Return (X, Y) of the center of cell containing provided text 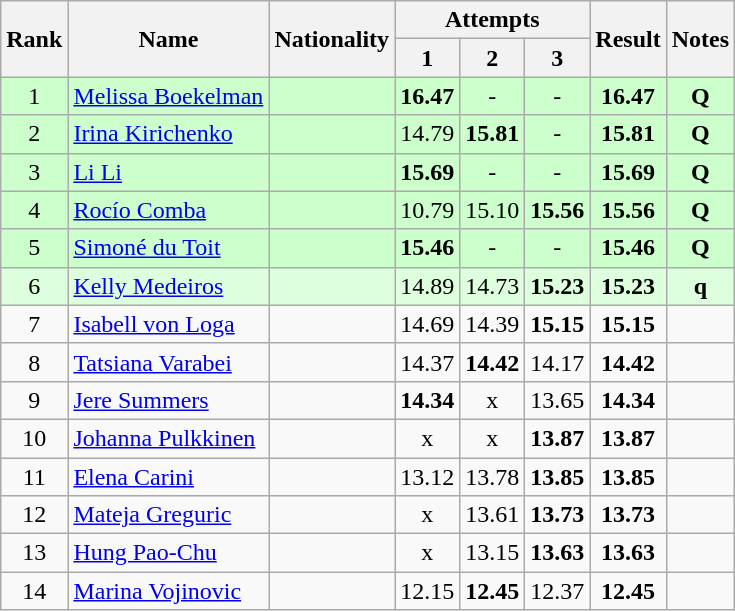
Johanna Pulkkinen (168, 438)
14.79 (428, 134)
13.61 (492, 515)
9 (34, 400)
Attempts (492, 20)
Simoné du Toit (168, 248)
13.78 (492, 477)
Tatsiana Varabei (168, 362)
Isabell von Loga (168, 324)
Mateja Greguric (168, 515)
14.69 (428, 324)
Jere Summers (168, 400)
Li Li (168, 172)
Nationality (332, 39)
7 (34, 324)
12 (34, 515)
Name (168, 39)
Irina Kirichenko (168, 134)
Elena Carini (168, 477)
Marina Vojinovic (168, 591)
14.39 (492, 324)
13.12 (428, 477)
11 (34, 477)
8 (34, 362)
q (700, 286)
Notes (700, 39)
5 (34, 248)
14 (34, 591)
14.89 (428, 286)
13.15 (492, 553)
10.79 (428, 210)
Kelly Medeiros (168, 286)
Melissa Boekelman (168, 96)
12.15 (428, 591)
10 (34, 438)
4 (34, 210)
12.37 (558, 591)
Hung Pao-Chu (168, 553)
Rank (34, 39)
13.65 (558, 400)
15.10 (492, 210)
6 (34, 286)
13 (34, 553)
14.17 (558, 362)
14.73 (492, 286)
14.37 (428, 362)
Result (628, 39)
Rocío Comba (168, 210)
